For the text-containing cell, return its midpoint in (X, Y) coordinate format. 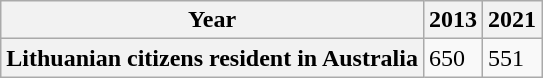
650 (452, 58)
Lithuanian citizens resident in Australia (212, 58)
Year (212, 20)
551 (512, 58)
2021 (512, 20)
2013 (452, 20)
